Identify which cell holds the provided text, then report its (x, y) central coordinate. 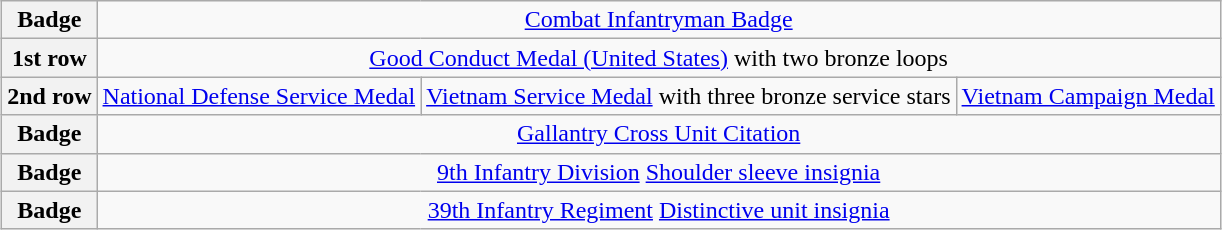
1st row (50, 58)
Vietnam Service Medal with three bronze service stars (688, 96)
2nd row (50, 96)
9th Infantry Division Shoulder sleeve insignia (658, 172)
Combat Infantryman Badge (658, 20)
Vietnam Campaign Medal (1088, 96)
Gallantry Cross Unit Citation (658, 134)
39th Infantry Regiment Distinctive unit insignia (658, 210)
National Defense Service Medal (259, 96)
Good Conduct Medal (United States) with two bronze loops (658, 58)
